Search for the cell housing the specified text and yield its [x, y] center coordinate. 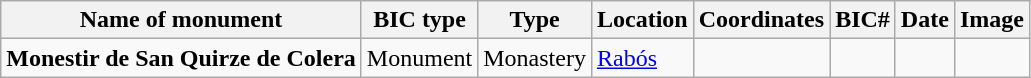
Monument [419, 58]
Image [992, 20]
Name of monument [182, 20]
BIC# [863, 20]
Coordinates [761, 20]
BIC type [419, 20]
Monastery [535, 58]
Monestir de San Quirze de Colera [182, 58]
Type [535, 20]
Date [924, 20]
Rabós [642, 58]
Location [642, 20]
